Pinpoint the cell where the given text exists, returning its (x, y) midpoint coordinate. 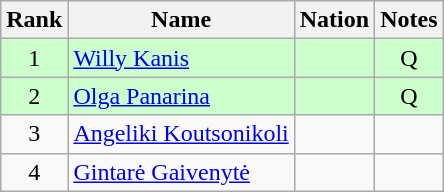
Name (181, 20)
Rank (34, 20)
Willy Kanis (181, 58)
Notes (409, 20)
Nation (334, 20)
Olga Panarina (181, 96)
Angeliki Koutsonikoli (181, 134)
1 (34, 58)
2 (34, 96)
4 (34, 172)
3 (34, 134)
Gintarė Gaivenytė (181, 172)
